Locate the cell with the specified text and output its [x, y] center coordinate. 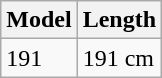
191 cm [119, 58]
191 [39, 58]
Length [119, 20]
Model [39, 20]
